Pinpoint the cell where the given text exists, returning its [x, y] midpoint coordinate. 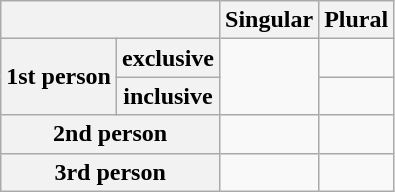
Singular [270, 20]
2nd person [110, 134]
inclusive [168, 96]
exclusive [168, 58]
1st person [59, 77]
Plural [356, 20]
3rd person [110, 172]
